Provide the (x, y) coordinate of the cell's center where the given text is located.  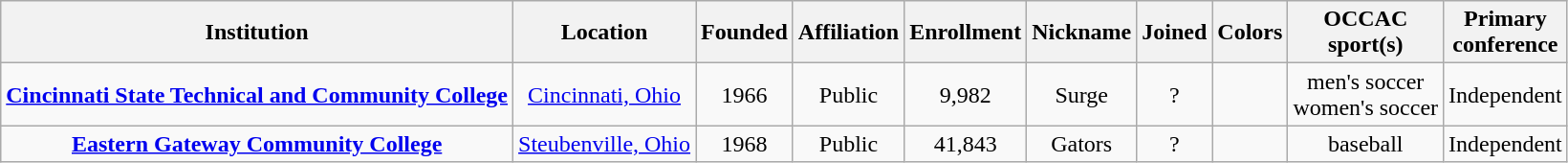
men's soccerwomen's soccer (1365, 94)
1966 (745, 94)
Gators (1082, 144)
Nickname (1082, 33)
Cincinnati, Ohio (604, 94)
Founded (745, 33)
baseball (1365, 144)
Eastern Gateway Community College (257, 144)
Joined (1174, 33)
Location (604, 33)
Surge (1082, 94)
Institution (257, 33)
Colors (1251, 33)
Cincinnati State Technical and Community College (257, 94)
OCCACsport(s) (1365, 33)
9,982 (966, 94)
Affiliation (848, 33)
Steubenville, Ohio (604, 144)
Enrollment (966, 33)
41,843 (966, 144)
1968 (745, 144)
Primaryconference (1506, 33)
